Pinpoint the cell where the given text exists, returning its [x, y] midpoint coordinate. 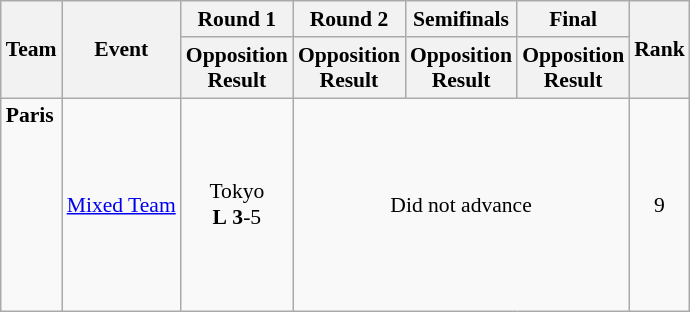
Rank [660, 50]
Did not advance [461, 205]
Mixed Team [122, 205]
Team [32, 50]
Paris [32, 205]
Round 1 [237, 19]
Final [573, 19]
9 [660, 205]
Event [122, 50]
Tokyo L 3-5 [237, 205]
Semifinals [461, 19]
Round 2 [349, 19]
